Find where the given text appears and provide that cell's center as [x, y] coordinate. 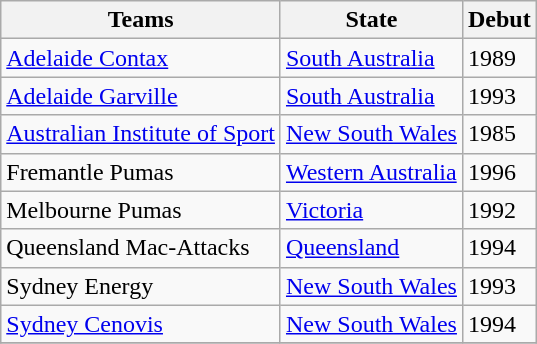
1992 [499, 210]
Teams [141, 20]
Western Australia [371, 172]
Melbourne Pumas [141, 210]
Adelaide Contax [141, 58]
Sydney Cenovis [141, 324]
Fremantle Pumas [141, 172]
Queensland Mac-Attacks [141, 248]
1989 [499, 58]
1996 [499, 172]
Queensland [371, 248]
Victoria [371, 210]
Sydney Energy [141, 286]
Australian Institute of Sport [141, 134]
State [371, 20]
Adelaide Garville [141, 96]
Debut [499, 20]
1985 [499, 134]
